Capture the cell that displays the provided text and extract its [X, Y] central coordinate. 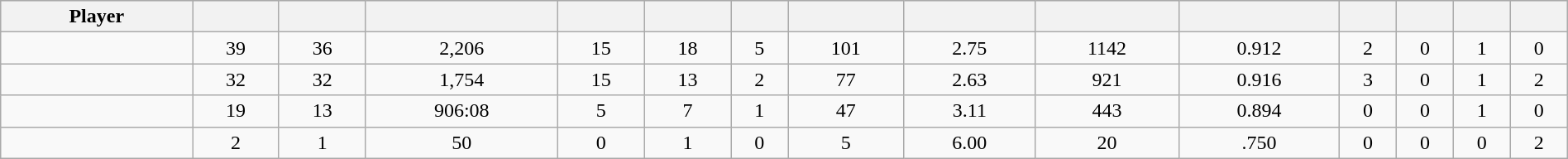
1142 [1107, 48]
77 [847, 79]
20 [1107, 142]
2.63 [969, 79]
3 [1368, 79]
18 [688, 48]
1,754 [461, 79]
Player [97, 17]
39 [237, 48]
19 [237, 111]
443 [1107, 111]
0.894 [1259, 111]
6.00 [969, 142]
101 [847, 48]
.750 [1259, 142]
0.912 [1259, 48]
36 [323, 48]
47 [847, 111]
906:08 [461, 111]
921 [1107, 79]
50 [461, 142]
2,206 [461, 48]
2.75 [969, 48]
7 [688, 111]
0.916 [1259, 79]
3.11 [969, 111]
